Return the (X, Y) coordinate for the center point of the cell that contains the specified text.  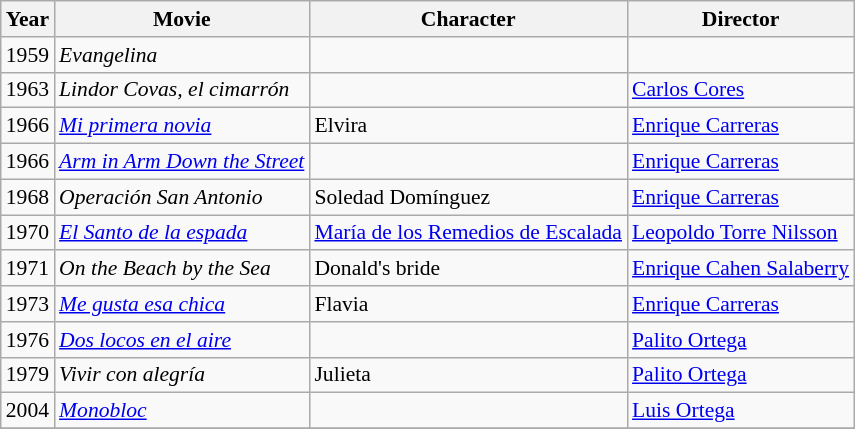
Year (28, 19)
Character (468, 19)
El Santo de la espada (182, 233)
1959 (28, 55)
Operación San Antonio (182, 197)
María de los Remedios de Escalada (468, 233)
Mi primera novia (182, 126)
Evangelina (182, 55)
On the Beach by the Sea (182, 269)
Me gusta esa chica (182, 304)
Donald's bride (468, 269)
Director (740, 19)
Dos locos en el aire (182, 340)
1971 (28, 269)
Movie (182, 19)
Carlos Cores (740, 90)
Leopoldo Torre Nilsson (740, 233)
Soledad Domínguez (468, 197)
Enrique Cahen Salaberry (740, 269)
1970 (28, 233)
1968 (28, 197)
2004 (28, 411)
1976 (28, 340)
1973 (28, 304)
Monobloc (182, 411)
Elvira (468, 126)
Luis Ortega (740, 411)
Julieta (468, 375)
1963 (28, 90)
Lindor Covas, el cimarrón (182, 90)
Flavia (468, 304)
Arm in Arm Down the Street (182, 162)
Vivir con alegría (182, 375)
1979 (28, 375)
